Find where the given text appears and provide that cell's center as (x, y) coordinate. 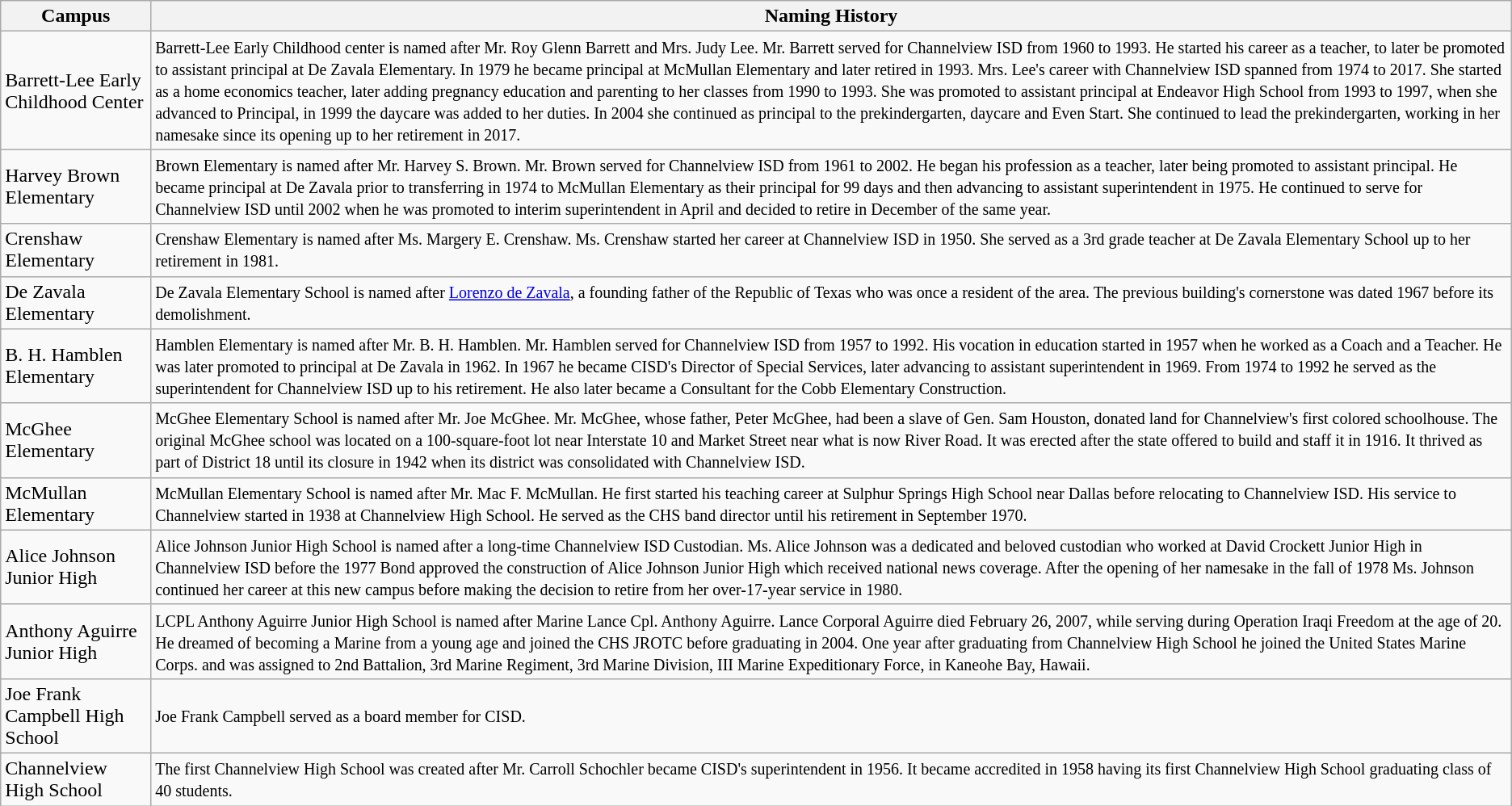
Barrett-Lee Early Childhood Center (76, 90)
Joe Frank Campbell served as a board member for CISD. (832, 716)
Campus (76, 16)
Naming History (832, 16)
McGhee Elementary (76, 440)
Joe Frank Campbell High School (76, 716)
Channelview High School (76, 779)
McMullan Elementary (76, 504)
Crenshaw Elementary (76, 250)
Alice Johnson Junior High (76, 567)
Anthony Aguirre Junior High (76, 641)
De Zavala Elementary (76, 302)
Harvey Brown Elementary (76, 187)
B. H. Hamblen Elementary (76, 366)
